Search for the cell housing the specified text and yield its (X, Y) center coordinate. 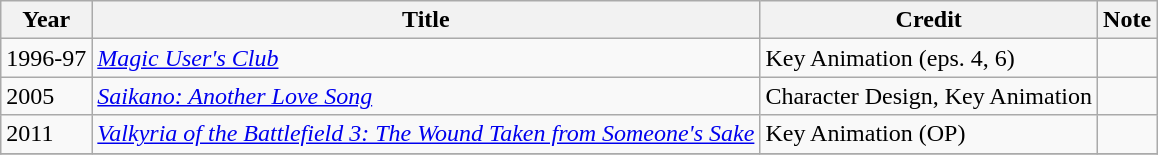
2005 (46, 96)
2011 (46, 134)
Valkyria of the Battlefield 3: The Wound Taken from Someone's Sake (426, 134)
Key Animation (eps. 4, 6) (929, 58)
Credit (929, 20)
Key Animation (OP) (929, 134)
Note (1128, 20)
Title (426, 20)
Character Design, Key Animation (929, 96)
1996-97 (46, 58)
Year (46, 20)
Saikano: Another Love Song (426, 96)
Magic User's Club (426, 58)
